Extract the [x, y] coordinate from the center of the cell holding the provided text.  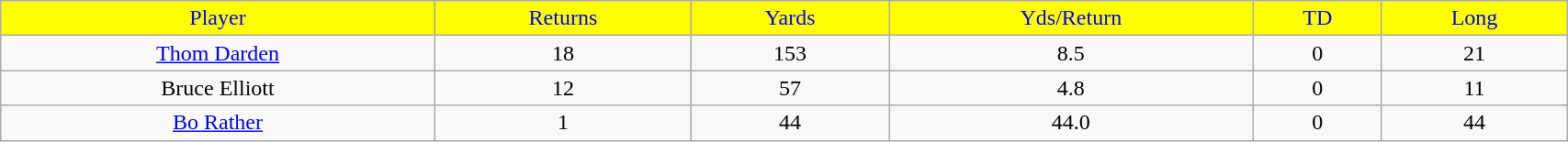
57 [790, 88]
11 [1473, 88]
Thom Darden [219, 53]
153 [790, 53]
Returns [562, 18]
TD [1317, 18]
Player [219, 18]
4.8 [1071, 88]
Yds/Return [1071, 18]
1 [562, 123]
8.5 [1071, 53]
Bruce Elliott [219, 88]
Long [1473, 18]
12 [562, 88]
Yards [790, 18]
Bo Rather [219, 123]
18 [562, 53]
21 [1473, 53]
44.0 [1071, 123]
